Provide the [X, Y] coordinate of the cell's center where the given text is located.  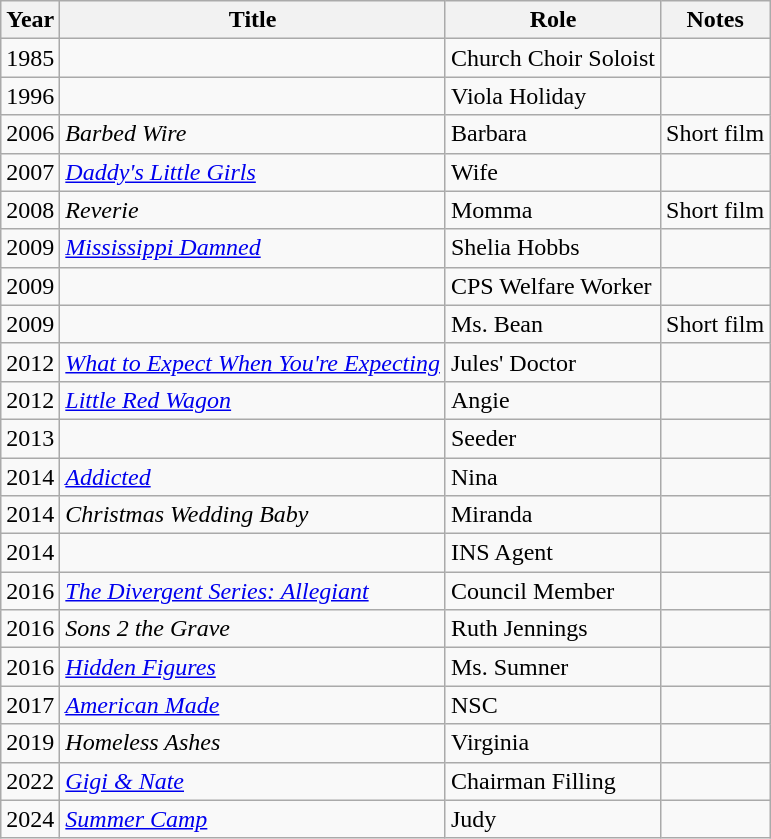
2017 [30, 705]
Shelia Hobbs [552, 248]
1996 [30, 96]
INS Agent [552, 553]
Title [253, 20]
Reverie [253, 210]
2008 [30, 210]
Ms. Sumner [552, 667]
Hidden Figures [253, 667]
Role [552, 20]
2007 [30, 172]
Year [30, 20]
Summer Camp [253, 819]
Momma [552, 210]
Notes [716, 20]
Little Red Wagon [253, 400]
Barbara [552, 134]
CPS Welfare Worker [552, 286]
Virginia [552, 743]
The Divergent Series: Allegiant [253, 591]
Judy [552, 819]
Angie [552, 400]
Viola Holiday [552, 96]
Mississippi Damned [253, 248]
1985 [30, 58]
Wife [552, 172]
Seeder [552, 438]
Church Choir Soloist [552, 58]
2024 [30, 819]
Gigi & Nate [253, 781]
Sons 2 the Grave [253, 629]
2019 [30, 743]
Ruth Jennings [552, 629]
2006 [30, 134]
2013 [30, 438]
Nina [552, 477]
Christmas Wedding Baby [253, 515]
Daddy's Little Girls [253, 172]
Council Member [552, 591]
American Made [253, 705]
NSC [552, 705]
What to Expect When You're Expecting [253, 362]
Miranda [552, 515]
Chairman Filling [552, 781]
Ms. Bean [552, 324]
Homeless Ashes [253, 743]
Addicted [253, 477]
Barbed Wire [253, 134]
2022 [30, 781]
Jules' Doctor [552, 362]
